Find where the given text appears and provide that cell's center as [x, y] coordinate. 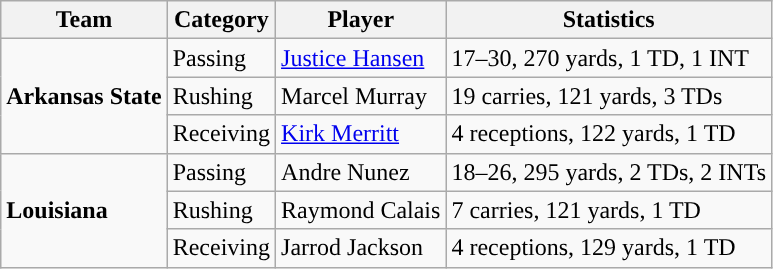
Andre Nunez [361, 172]
Statistics [609, 20]
18–26, 295 yards, 2 TDs, 2 INTs [609, 172]
17–30, 270 yards, 1 TD, 1 INT [609, 58]
4 receptions, 122 yards, 1 TD [609, 134]
Justice Hansen [361, 58]
Arkansas State [84, 96]
Raymond Calais [361, 210]
Marcel Murray [361, 96]
Kirk Merritt [361, 134]
Louisiana [84, 210]
Team [84, 20]
4 receptions, 129 yards, 1 TD [609, 248]
7 carries, 121 yards, 1 TD [609, 210]
Player [361, 20]
Jarrod Jackson [361, 248]
19 carries, 121 yards, 3 TDs [609, 96]
Category [221, 20]
